Detect which cell encompasses the target text, then output its (X, Y) center coordinate. 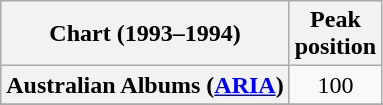
Peakposition (335, 34)
Australian Albums (ARIA) (145, 85)
100 (335, 85)
Chart (1993–1994) (145, 34)
